Scan for the cell matching the given text and deliver its [x, y] coordinate at center. 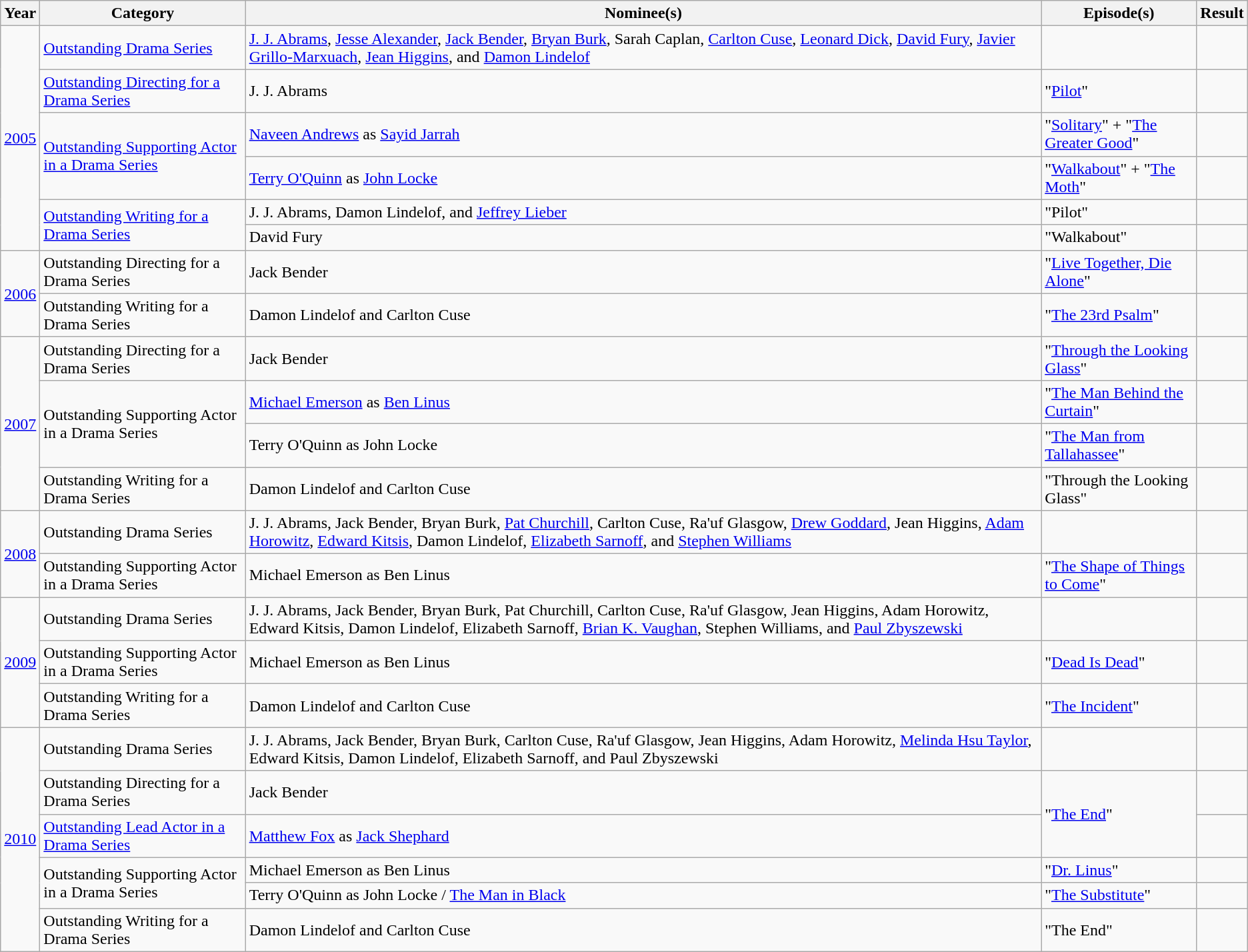
2007 [20, 423]
Result [1222, 13]
2005 [20, 138]
"Dead Is Dead" [1119, 663]
"Dr. Linus" [1119, 870]
Nominee(s) [643, 13]
Terry O'Quinn as John Locke / The Man in Black [643, 895]
Outstanding Lead Actor in a Drama Series [143, 836]
2008 [20, 554]
Matthew Fox as Jack Shephard [643, 836]
"The Incident" [1119, 705]
Naveen Andrews as Sayid Jarrah [643, 135]
"The Substitute" [1119, 895]
"The Man Behind the Curtain" [1119, 401]
"Live Together, Die Alone" [1119, 272]
2009 [20, 663]
"Walkabout" + "The Moth" [1119, 177]
Category [143, 13]
David Fury [643, 237]
2010 [20, 839]
Episode(s) [1119, 13]
"The Man from Tallahassee" [1119, 445]
"Walkabout" [1119, 237]
2006 [20, 293]
"Solitary" + "The Greater Good" [1119, 135]
J. J. Abrams, Damon Lindelof, and Jeffrey Lieber [643, 212]
Year [20, 13]
J. J. Abrams [643, 91]
"The Shape of Things to Come" [1119, 576]
"The 23rd Psalm" [1119, 315]
